Capture the cell that displays the provided text and extract its (x, y) central coordinate. 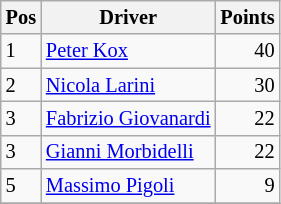
Driver (128, 17)
Nicola Larini (128, 85)
1 (21, 51)
2 (21, 85)
30 (247, 85)
Gianni Morbidelli (128, 152)
5 (21, 186)
9 (247, 186)
Pos (21, 17)
Fabrizio Giovanardi (128, 118)
Points (247, 17)
Peter Kox (128, 51)
Massimo Pigoli (128, 186)
40 (247, 51)
